For the text-containing cell, return its midpoint in (X, Y) coordinate format. 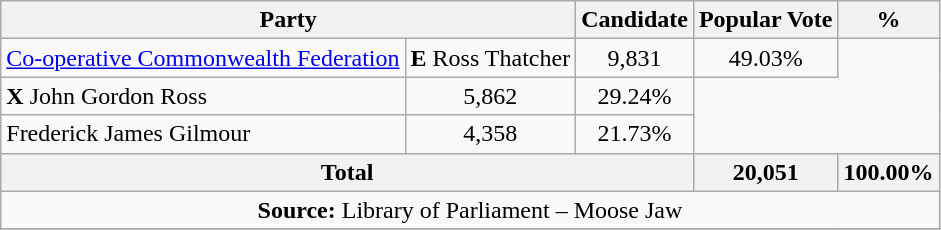
E Ross Thatcher (490, 58)
X John Gordon Ross (203, 96)
% (888, 20)
Total (348, 172)
Frederick James Gilmour (203, 134)
5,862 (490, 96)
Source: Library of Parliament – Moose Jaw (470, 210)
Popular Vote (766, 20)
9,831 (635, 58)
Co-operative Commonwealth Federation (203, 58)
20,051 (766, 172)
Party (288, 20)
4,358 (490, 134)
29.24% (635, 96)
49.03% (766, 58)
100.00% (888, 172)
Candidate (635, 20)
21.73% (635, 134)
